Return the (X, Y) coordinate for the center point of the cell that contains the specified text.  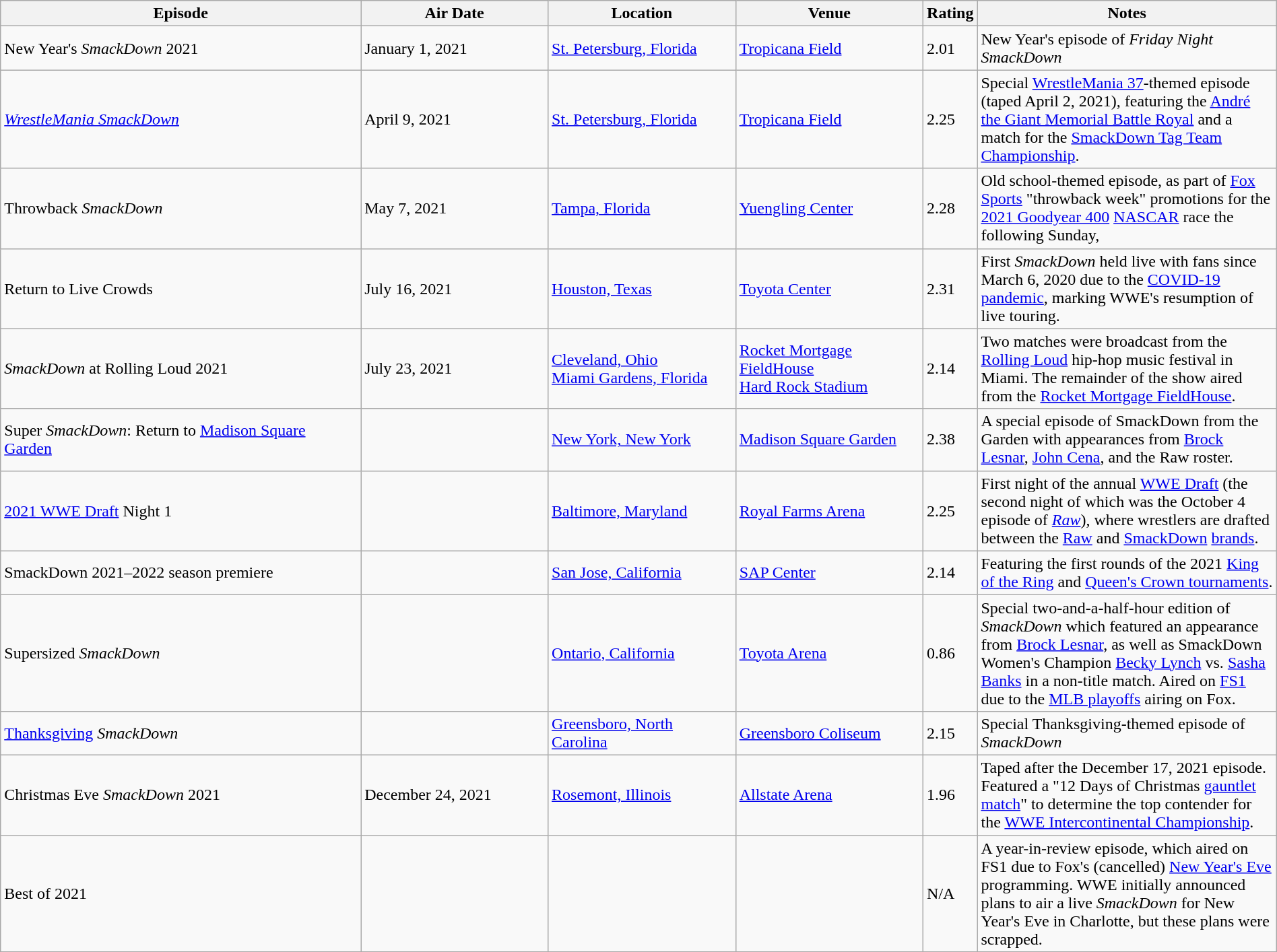
Special Thanksgiving-themed episode of SmackDown (1127, 733)
Royal Farms Arena (829, 510)
SAP Center (829, 572)
Greensboro Coliseum (829, 733)
1.96 (950, 794)
2.01 (950, 48)
San Jose, California (643, 572)
Yuengling Center (829, 209)
Christmas Eve SmackDown 2021 (181, 794)
Allstate Arena (829, 794)
2.28 (950, 209)
May 7, 2021 (455, 209)
New Year's SmackDown 2021 (181, 48)
New Year's episode of Friday Night SmackDown (1127, 48)
Venue (829, 13)
July 23, 2021 (455, 369)
2021 WWE Draft Night 1 (181, 510)
Tampa, Florida (643, 209)
Return to Live Crowds (181, 288)
2.38 (950, 440)
Houston, Texas (643, 288)
Best of 2021 (181, 893)
Featuring the first rounds of the 2021 King of the Ring and Queen's Crown tournaments. (1127, 572)
New York, New York (643, 440)
Old school-themed episode, as part of Fox Sports "throwback week" promotions for the 2021 Goodyear 400 NASCAR race the following Sunday, (1127, 209)
April 9, 2021 (455, 119)
N/A (950, 893)
SmackDown 2021–2022 season premiere (181, 572)
January 1, 2021 (455, 48)
0.86 (950, 653)
SmackDown at Rolling Loud 2021 (181, 369)
Toyota Center (829, 288)
WrestleMania SmackDown (181, 119)
Notes (1127, 13)
Ontario, California (643, 653)
Supersized SmackDown (181, 653)
Greensboro, North Carolina (643, 733)
Baltimore, Maryland (643, 510)
July 16, 2021 (455, 288)
A special episode of SmackDown from the Garden with appearances from Brock Lesnar, John Cena, and the Raw roster. (1127, 440)
Super SmackDown: Return to Madison Square Garden (181, 440)
Cleveland, OhioMiami Gardens, Florida (643, 369)
Air Date (455, 13)
Rosemont, Illinois (643, 794)
Throwback SmackDown (181, 209)
Rocket Mortgage FieldHouseHard Rock Stadium (829, 369)
Rating (950, 13)
December 24, 2021 (455, 794)
Episode (181, 13)
Madison Square Garden (829, 440)
First SmackDown held live with fans since March 6, 2020 due to the COVID-19 pandemic, marking WWE's resumption of live touring. (1127, 288)
Location (643, 13)
Thanksgiving SmackDown (181, 733)
2.15 (950, 733)
2.31 (950, 288)
Toyota Arena (829, 653)
